Provide the (X, Y) coordinate of the cell's center where the given text is located.  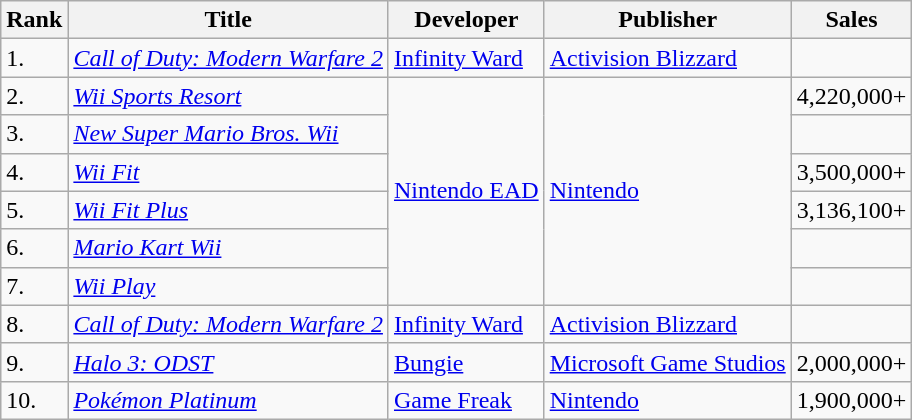
10. (34, 400)
2,000,000+ (852, 362)
7. (34, 286)
New Super Mario Bros. Wii (228, 134)
Rank (34, 20)
1,900,000+ (852, 400)
6. (34, 248)
Title (228, 20)
4,220,000+ (852, 96)
Wii Fit (228, 172)
2. (34, 96)
3,136,100+ (852, 210)
Developer (466, 20)
Wii Fit Plus (228, 210)
3. (34, 134)
3,500,000+ (852, 172)
8. (34, 324)
Pokémon Platinum (228, 400)
Microsoft Game Studios (668, 362)
Halo 3: ODST (228, 362)
Wii Play (228, 286)
Wii Sports Resort (228, 96)
Sales (852, 20)
Bungie (466, 362)
4. (34, 172)
Nintendo EAD (466, 191)
1. (34, 58)
9. (34, 362)
Mario Kart Wii (228, 248)
Publisher (668, 20)
Game Freak (466, 400)
5. (34, 210)
